Scan for the cell matching the given text and deliver its [x, y] coordinate at center. 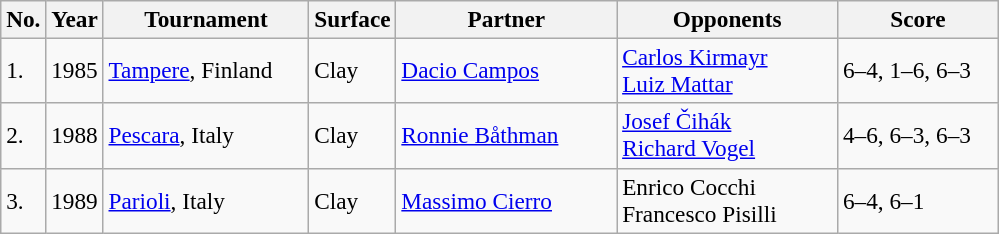
Josef Čihák Richard Vogel [728, 136]
3. [24, 200]
Ronnie Båthman [506, 136]
1989 [74, 200]
Score [918, 19]
4–6, 6–3, 6–3 [918, 136]
1988 [74, 136]
Tampere, Finland [206, 70]
Opponents [728, 19]
Massimo Cierro [506, 200]
Parioli, Italy [206, 200]
Enrico Cocchi Francesco Pisilli [728, 200]
2. [24, 136]
Tournament [206, 19]
No. [24, 19]
Year [74, 19]
1985 [74, 70]
Surface [352, 19]
Pescara, Italy [206, 136]
1. [24, 70]
6–4, 1–6, 6–3 [918, 70]
Partner [506, 19]
Carlos Kirmayr Luiz Mattar [728, 70]
Dacio Campos [506, 70]
6–4, 6–1 [918, 200]
